Identify which cell holds the provided text, then report its (X, Y) central coordinate. 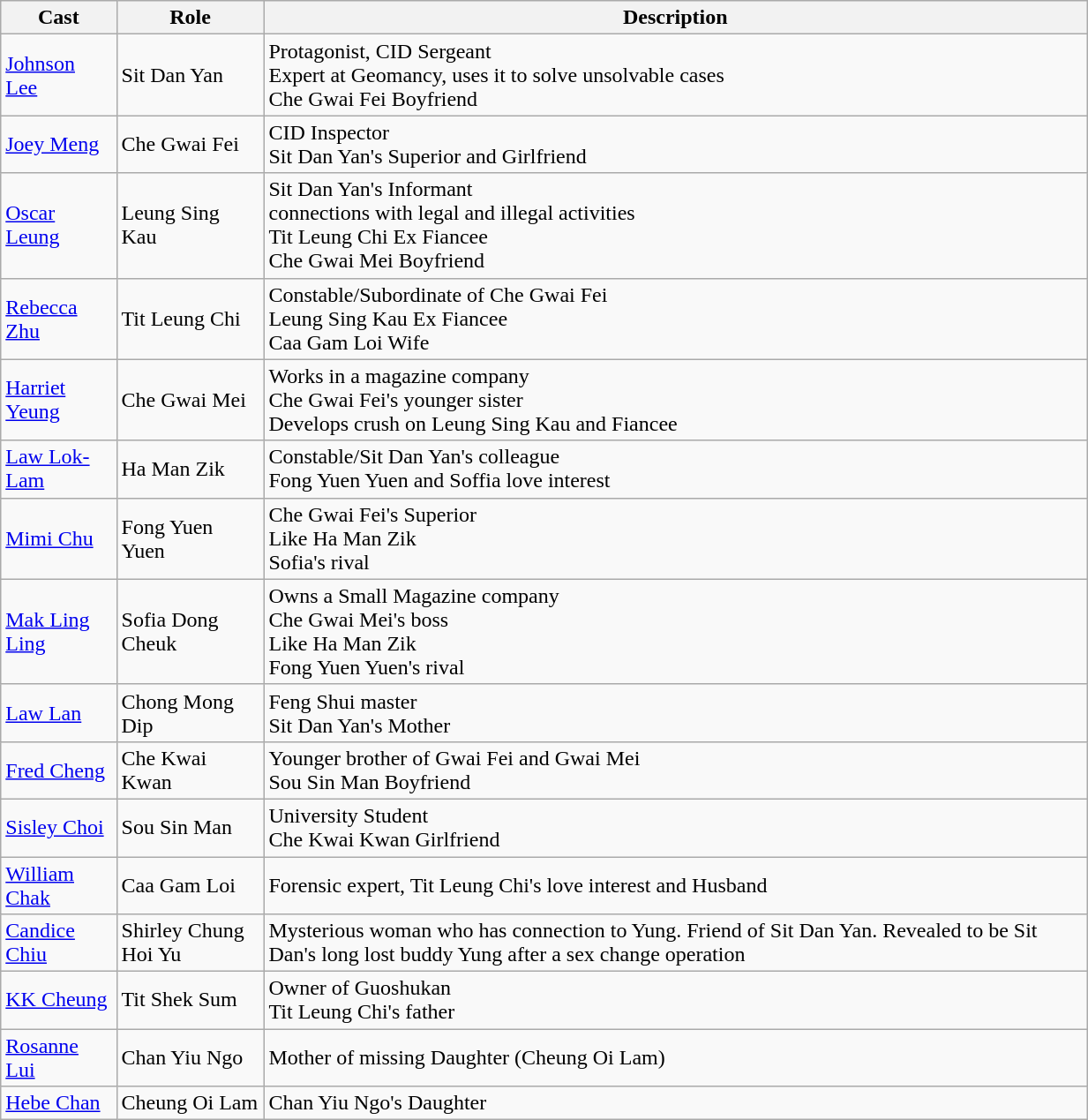
Che Kwai Kwan (191, 770)
Chan Yiu Ngo's Daughter (676, 1103)
Cheung Oi Lam (191, 1103)
Law Lok-Lam (58, 470)
Sou Sin Man (191, 828)
Harriet Yeung (58, 400)
Sit Dan Yan (191, 75)
Owner of GuoshukanTit Leung Chi's father (676, 1001)
Ha Man Zik (191, 470)
CID Inspector Sit Dan Yan's Superior and Girlfriend (676, 145)
Che Gwai Mei (191, 400)
Che Gwai Fei's Superior Like Ha Man Zik Sofia's rival (676, 538)
Che Gwai Fei (191, 145)
Mak Ling Ling (58, 632)
Rebecca Zhu (58, 319)
Law Lan (58, 713)
Chan Yiu Ngo (191, 1057)
Tit Leung Chi (191, 319)
Mysterious woman who has connection to Yung. Friend of Sit Dan Yan. Revealed to be Sit Dan's long lost buddy Yung after a sex change operation (676, 943)
Fong Yuen Yuen (191, 538)
Constable/Sit Dan Yan's colleague Fong Yuen Yuen and Soffia love interest (676, 470)
Chong Mong Dip (191, 713)
Fred Cheng (58, 770)
Caa Gam Loi (191, 884)
Sit Dan Yan's Informant connections with legal and illegal activities Tit Leung Chi Ex Fiancee Che Gwai Mei Boyfriend (676, 226)
Role (191, 18)
Forensic expert, Tit Leung Chi's love interest and Husband (676, 884)
Protagonist, CID Sergeant Expert at Geomancy, uses it to solve unsolvable cases Che Gwai Fei Boyfriend (676, 75)
Shirley Chung Hoi Yu (191, 943)
Sisley Choi (58, 828)
Joey Meng (58, 145)
Oscar Leung (58, 226)
Younger brother of Gwai Fei and Gwai Mei Sou Sin Man Boyfriend (676, 770)
Constable/Subordinate of Che Gwai Fei Leung Sing Kau Ex Fiancee Caa Gam Loi Wife (676, 319)
Tit Shek Sum (191, 1001)
Mimi Chu (58, 538)
Rosanne Lui (58, 1057)
KK Cheung (58, 1001)
Leung Sing Kau (191, 226)
Hebe Chan (58, 1103)
Feng Shui masterSit Dan Yan's Mother (676, 713)
Owns a Small Magazine company Che Gwai Mei's boss Like Ha Man Zik Fong Yuen Yuen's rival (676, 632)
University Student Che Kwai Kwan Girlfriend (676, 828)
Description (676, 18)
Candice Chiu (58, 943)
Sofia Dong Cheuk (191, 632)
Johnson Lee (58, 75)
Mother of missing Daughter (Cheung Oi Lam) (676, 1057)
Cast (58, 18)
Works in a magazine company Che Gwai Fei's younger sister Develops crush on Leung Sing Kau and Fiancee (676, 400)
William Chak (58, 884)
